Pinpoint the cell where the given text exists, returning its (x, y) midpoint coordinate. 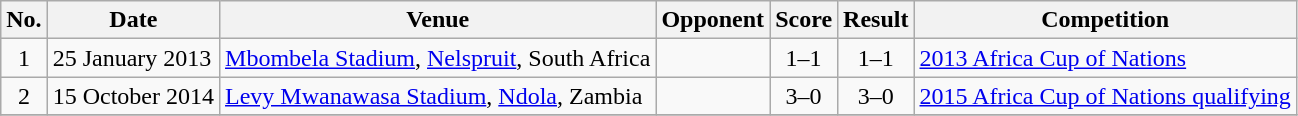
2013 Africa Cup of Nations (1105, 58)
No. (24, 20)
Result (876, 20)
Levy Mwanawasa Stadium, Ndola, Zambia (438, 96)
Competition (1105, 20)
15 October 2014 (133, 96)
Opponent (713, 20)
2 (24, 96)
Venue (438, 20)
2015 Africa Cup of Nations qualifying (1105, 96)
1 (24, 58)
Score (804, 20)
Date (133, 20)
Mbombela Stadium, Nelspruit, South Africa (438, 58)
25 January 2013 (133, 58)
